For the text-containing cell, return its midpoint in [X, Y] coordinate format. 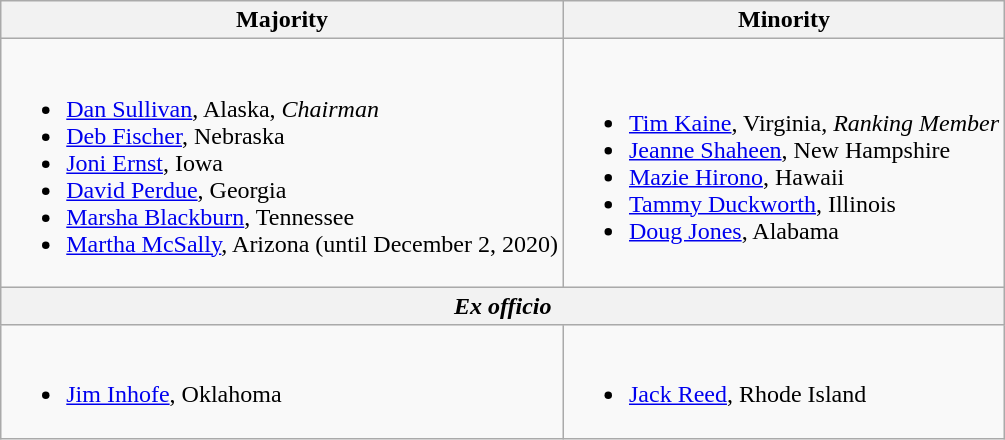
Ex officio [503, 306]
Majority [282, 20]
Tim Kaine, Virginia, Ranking MemberJeanne Shaheen, New HampshireMazie Hirono, HawaiiTammy Duckworth, IllinoisDoug Jones, Alabama [784, 163]
Minority [784, 20]
Jack Reed, Rhode Island [784, 382]
Jim Inhofe, Oklahoma [282, 382]
